Identify which cell holds the provided text, then report its (X, Y) central coordinate. 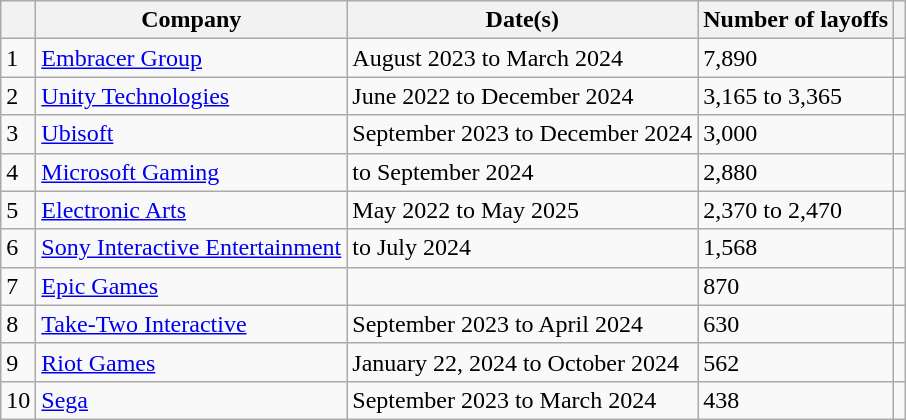
Ubisoft (192, 134)
5 (18, 210)
August 2023 to March 2024 (522, 58)
870 (796, 286)
September 2023 to April 2024 (522, 324)
7,890 (796, 58)
Epic Games (192, 286)
1,568 (796, 248)
2,880 (796, 172)
Date(s) (522, 20)
9 (18, 362)
to September 2024 (522, 172)
Sony Interactive Entertainment (192, 248)
Riot Games (192, 362)
630 (796, 324)
7 (18, 286)
September 2023 to December 2024 (522, 134)
438 (796, 400)
3 (18, 134)
562 (796, 362)
to July 2024 (522, 248)
10 (18, 400)
2 (18, 96)
2,370 to 2,470 (796, 210)
September 2023 to March 2024 (522, 400)
Take-Two Interactive (192, 324)
Electronic Arts (192, 210)
January 22, 2024 to October 2024 (522, 362)
8 (18, 324)
3,000 (796, 134)
1 (18, 58)
Company (192, 20)
Embracer Group (192, 58)
Microsoft Gaming (192, 172)
Unity Technologies (192, 96)
Sega (192, 400)
4 (18, 172)
June 2022 to December 2024 (522, 96)
3,165 to 3,365 (796, 96)
6 (18, 248)
Number of layoffs (796, 20)
May 2022 to May 2025 (522, 210)
